Extract the (X, Y) coordinate from the center of the cell holding the provided text.  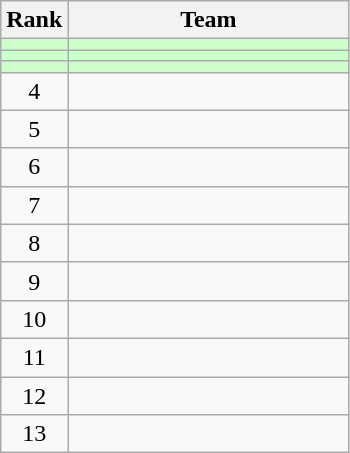
11 (34, 357)
7 (34, 205)
12 (34, 395)
13 (34, 434)
10 (34, 319)
8 (34, 243)
4 (34, 91)
9 (34, 281)
Rank (34, 20)
Team (208, 20)
5 (34, 129)
6 (34, 167)
